Output the (x, y) coordinate of the center of the cell containing the given text.  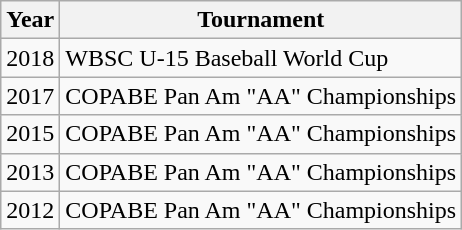
2015 (30, 134)
2013 (30, 172)
2012 (30, 210)
2018 (30, 58)
WBSC U-15 Baseball World Cup (261, 58)
2017 (30, 96)
Tournament (261, 20)
Year (30, 20)
